Capture the cell that displays the provided text and extract its [X, Y] central coordinate. 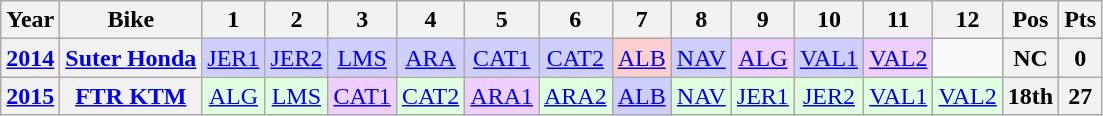
7 [642, 20]
5 [502, 20]
FTR KTM [131, 96]
Pts [1080, 20]
3 [362, 20]
ARA1 [502, 96]
4 [430, 20]
11 [898, 20]
2015 [30, 96]
Pos [1030, 20]
9 [762, 20]
NC [1030, 58]
6 [575, 20]
Year [30, 20]
0 [1080, 58]
2 [296, 20]
ARA2 [575, 96]
10 [828, 20]
Suter Honda [131, 58]
ARA [430, 58]
12 [968, 20]
18th [1030, 96]
8 [701, 20]
27 [1080, 96]
2014 [30, 58]
Bike [131, 20]
1 [234, 20]
